From the cell containing the given text, extract its center point as [x, y] coordinate. 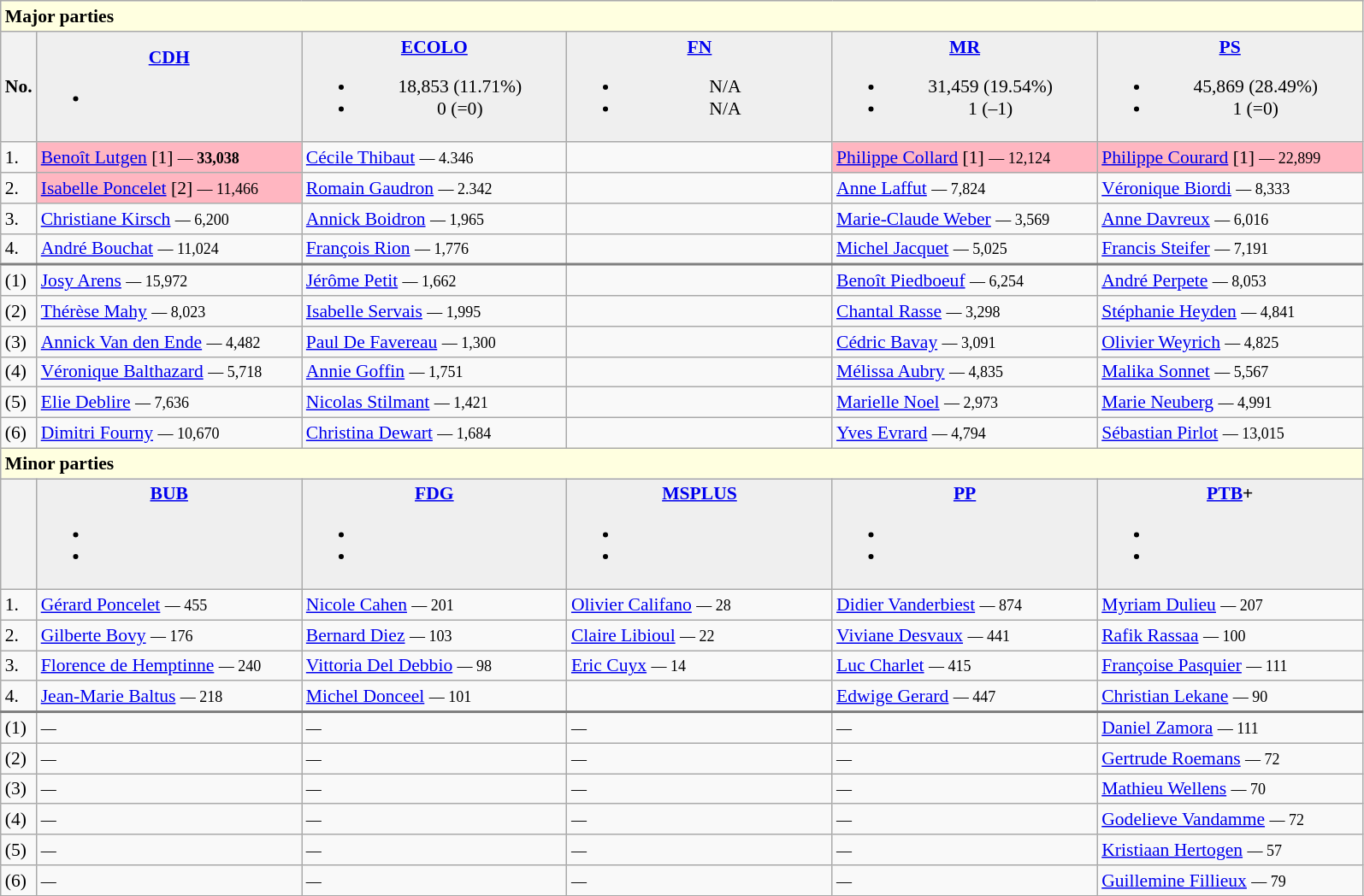
Malika Sonnet — 5,567 [1230, 372]
Christiane Kirsch — 6,200 [169, 219]
CDH [169, 87]
Nicole Cahen — 201 [434, 605]
Marielle Noel — 2,973 [965, 403]
Nicolas Stilmant — 1,421 [434, 403]
Anne Laffut — 7,824 [965, 188]
Romain Gaudron — 2.342 [434, 188]
Paul De Favereau — 1,300 [434, 342]
Françoise Pasquier — 111 [1230, 666]
Myriam Dulieu — 207 [1230, 605]
Bernard Diez — 103 [434, 635]
Viviane Desvaux — 441 [965, 635]
Gilberte Bovy — 176 [169, 635]
Guillemine Fillieux — 79 [1230, 881]
Kristiaan Hertogen — 57 [1230, 850]
Elie Deblire — 7,636 [169, 403]
PP [965, 534]
Olivier Weyrich — 4,825 [1230, 342]
Mathieu Wellens — 70 [1230, 789]
Daniel Zamora — 111 [1230, 728]
Jean-Marie Baltus — 218 [169, 697]
Anne Davreux — 6,016 [1230, 219]
Philippe Collard [1] — 12,124 [965, 158]
Godelieve Vandamme — 72 [1230, 820]
Isabelle Poncelet [2] — 11,466 [169, 188]
Yves Evrard — 4,794 [965, 433]
Christian Lekane — 90 [1230, 697]
Annick Boidron — 1,965 [434, 219]
PTB+ [1230, 534]
Edwige Gerard — 447 [965, 697]
Francis Steifer — 7,191 [1230, 249]
No. [19, 87]
Josy Arens — 15,972 [169, 280]
Olivier Califano — 28 [700, 605]
Florence de Hemptinne — 240 [169, 666]
Marie Neuberg — 4,991 [1230, 403]
Benoît Piedboeuf — 6,254 [965, 280]
Eric Cuyx — 14 [700, 666]
Christina Dewart — 1,684 [434, 433]
Michel Donceel — 101 [434, 697]
André Perpete — 8,053 [1230, 280]
PS45,869 (28.49%)1 (=0) [1230, 87]
Véronique Biordi — 8,333 [1230, 188]
Dimitri Fourny — 10,670 [169, 433]
Stéphanie Heyden — 4,841 [1230, 311]
Benoît Lutgen [1] — 33,038 [169, 158]
BUB [169, 534]
Minor parties [682, 463]
Véronique Balthazard — 5,718 [169, 372]
André Bouchat — 11,024 [169, 249]
Gertrude Roemans — 72 [1230, 758]
FNN/AN/A [700, 87]
Annick Van den Ende — 4,482 [169, 342]
Sébastian Pirlot — 13,015 [1230, 433]
Annie Goffin — 1,751 [434, 372]
Thérèse Mahy — 8,023 [169, 311]
MR31,459 (19.54%)1 (–1) [965, 87]
Mélissa Aubry — 4,835 [965, 372]
Rafik Rassaa — 100 [1230, 635]
Chantal Rasse — 3,298 [965, 311]
Michel Jacquet — 5,025 [965, 249]
Cédric Bavay — 3,091 [965, 342]
Marie-Claude Weber — 3,569 [965, 219]
Didier Vanderbiest — 874 [965, 605]
Vittoria Del Debbio — 98 [434, 666]
FDG [434, 534]
Isabelle Servais — 1,995 [434, 311]
Luc Charlet — 415 [965, 666]
Cécile Thibaut — 4.346 [434, 158]
Gérard Poncelet — 455 [169, 605]
Jérôme Petit — 1,662 [434, 280]
Claire Libioul — 22 [700, 635]
ECOLO 18,853 (11.71%)0 (=0) [434, 87]
François Rion — 1,776 [434, 249]
Major parties [682, 16]
MSPLUS [700, 534]
Philippe Courard [1] — 22,899 [1230, 158]
